Capture the cell that displays the provided text and extract its (X, Y) central coordinate. 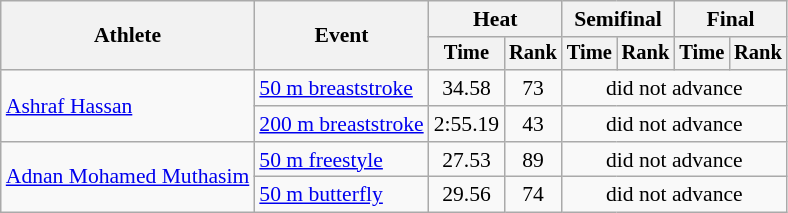
200 m breaststroke (341, 124)
Final (730, 19)
43 (533, 124)
Heat (496, 19)
Event (341, 36)
74 (533, 195)
Adnan Mohamed Muthasim (128, 178)
50 m butterfly (341, 195)
29.56 (466, 195)
27.53 (466, 160)
Athlete (128, 36)
50 m freestyle (341, 160)
2:55.19 (466, 124)
50 m breaststroke (341, 88)
Ashraf Hassan (128, 106)
Semifinal (618, 19)
89 (533, 160)
73 (533, 88)
34.58 (466, 88)
